For the text-containing cell, return its midpoint in (X, Y) coordinate format. 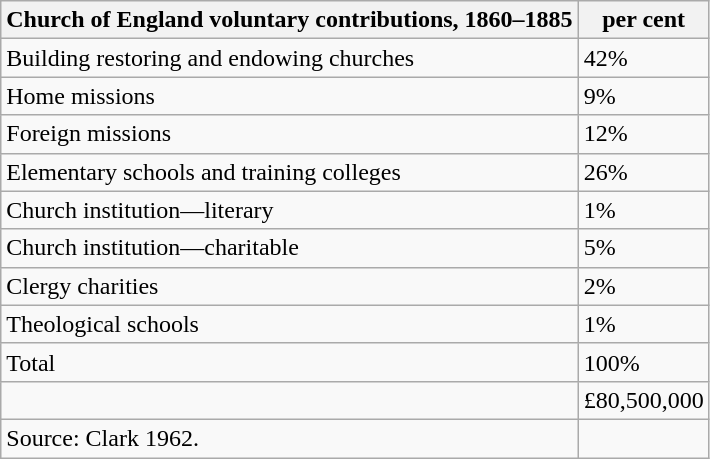
Source: Clark 1962. (290, 438)
Church institution—charitable (290, 248)
Clergy charities (290, 286)
Home missions (290, 96)
Church of England voluntary contributions, 1860–1885 (290, 20)
Building restoring and endowing churches (290, 58)
42% (644, 58)
Theological schools (290, 324)
9% (644, 96)
Elementary schools and training colleges (290, 172)
2% (644, 286)
5% (644, 248)
£80,500,000 (644, 400)
Church institution—literary (290, 210)
Total (290, 362)
Foreign missions (290, 134)
per cent (644, 20)
12% (644, 134)
26% (644, 172)
100% (644, 362)
